For the text-containing cell, return its midpoint in (x, y) coordinate format. 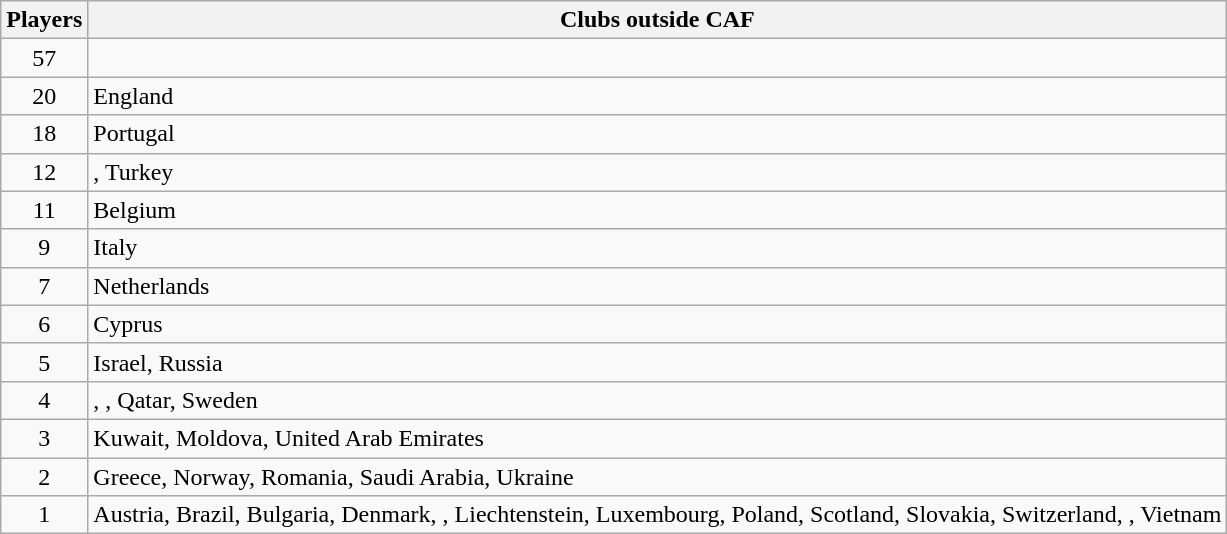
Clubs outside CAF (658, 20)
Greece, Norway, Romania, Saudi Arabia, Ukraine (658, 477)
Kuwait, Moldova, United Arab Emirates (658, 438)
7 (44, 286)
12 (44, 172)
18 (44, 134)
England (658, 96)
20 (44, 96)
, Turkey (658, 172)
Belgium (658, 210)
2 (44, 477)
Israel, Russia (658, 362)
Netherlands (658, 286)
3 (44, 438)
6 (44, 324)
9 (44, 248)
Players (44, 20)
4 (44, 400)
Portugal (658, 134)
11 (44, 210)
57 (44, 58)
Cyprus (658, 324)
5 (44, 362)
1 (44, 515)
Italy (658, 248)
, , Qatar, Sweden (658, 400)
Austria, Brazil, Bulgaria, Denmark, , Liechtenstein, Luxembourg, Poland, Scotland, Slovakia, Switzerland, , Vietnam (658, 515)
